Capture the cell that displays the provided text and extract its (x, y) central coordinate. 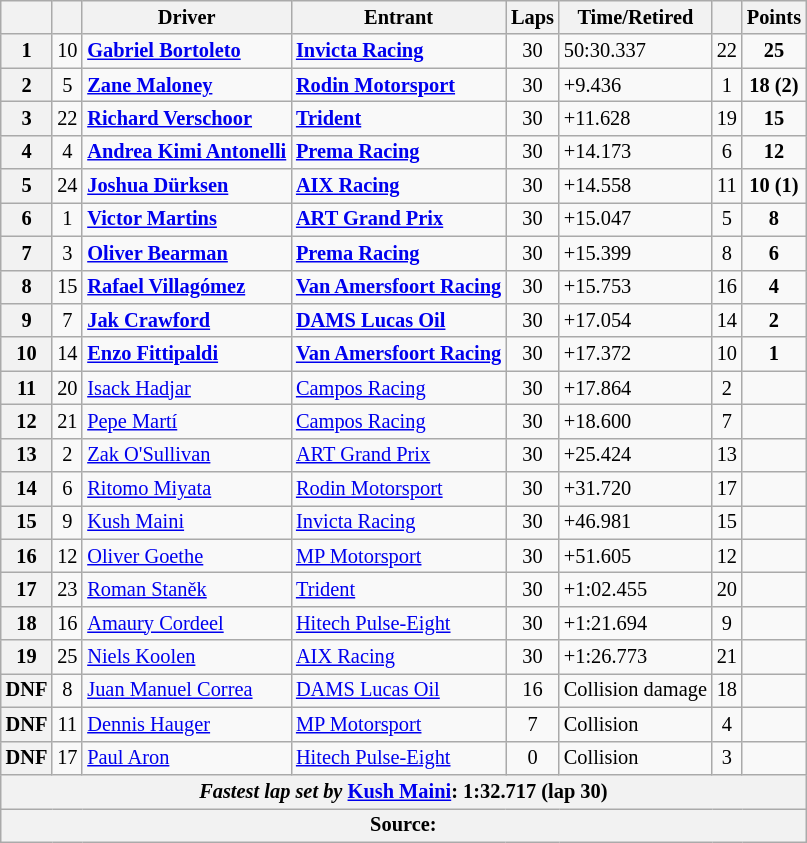
0 (532, 758)
Points (774, 17)
Laps (532, 17)
+9.436 (636, 85)
+15.047 (636, 219)
50:30.337 (636, 51)
+17.864 (636, 388)
Paul Aron (186, 758)
Gabriel Bortoleto (186, 51)
+14.173 (636, 152)
Amaury Cordeel (186, 623)
Juan Manuel Correa (186, 690)
23 (67, 589)
Rafael Villagómez (186, 287)
+14.558 (636, 186)
Dennis Hauger (186, 724)
Fastest lap set by Kush Maini: 1:32.717 (lap 30) (404, 791)
+17.054 (636, 320)
18 (2) (774, 85)
24 (67, 186)
Driver (186, 17)
+31.720 (636, 489)
Time/Retired (636, 17)
Kush Maini (186, 522)
Joshua Dürksen (186, 186)
Andrea Kimi Antonelli (186, 152)
Source: (404, 825)
Niels Koolen (186, 657)
Isack Hadjar (186, 388)
+11.628 (636, 118)
Jak Crawford (186, 320)
Roman Staněk (186, 589)
+25.424 (636, 455)
+17.372 (636, 354)
Richard Verschoor (186, 118)
Oliver Bearman (186, 253)
+51.605 (636, 556)
Victor Martins (186, 219)
+1:02.455 (636, 589)
Oliver Goethe (186, 556)
Enzo Fittipaldi (186, 354)
Collision damage (636, 690)
Zane Maloney (186, 85)
Ritomo Miyata (186, 489)
10 (1) (774, 186)
+1:21.694 (636, 623)
Pepe Martí (186, 421)
+18.600 (636, 421)
+15.399 (636, 253)
+1:26.773 (636, 657)
Entrant (398, 17)
Zak O'Sullivan (186, 455)
+46.981 (636, 522)
+15.753 (636, 287)
